Output the (x, y) coordinate of the center of the cell containing the given text.  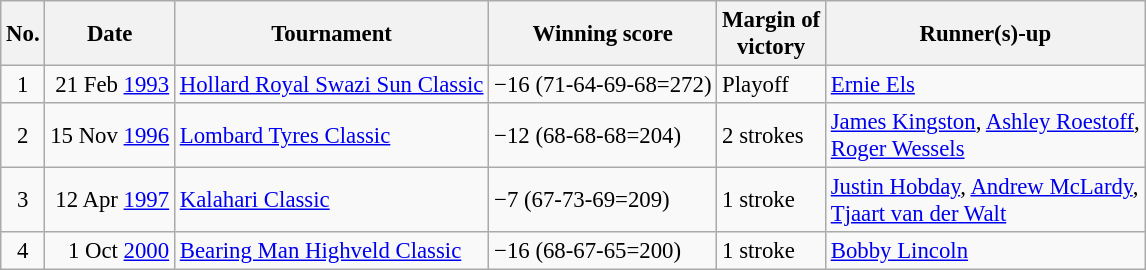
3 (23, 200)
1 (23, 85)
Runner(s)-up (985, 34)
2 strokes (772, 136)
2 (23, 136)
Hollard Royal Swazi Sun Classic (331, 85)
Bearing Man Highveld Classic (331, 251)
Date (110, 34)
Winning score (603, 34)
12 Apr 1997 (110, 200)
Margin ofvictory (772, 34)
Bobby Lincoln (985, 251)
−16 (71-64-69-68=272) (603, 85)
No. (23, 34)
Lombard Tyres Classic (331, 136)
−7 (67-73-69=209) (603, 200)
21 Feb 1993 (110, 85)
1 Oct 2000 (110, 251)
Playoff (772, 85)
−16 (68-67-65=200) (603, 251)
Tournament (331, 34)
4 (23, 251)
15 Nov 1996 (110, 136)
Justin Hobday, Andrew McLardy, Tjaart van der Walt (985, 200)
James Kingston, Ashley Roestoff, Roger Wessels (985, 136)
Kalahari Classic (331, 200)
−12 (68-68-68=204) (603, 136)
Ernie Els (985, 85)
